Find where the given text appears and provide that cell's center as [x, y] coordinate. 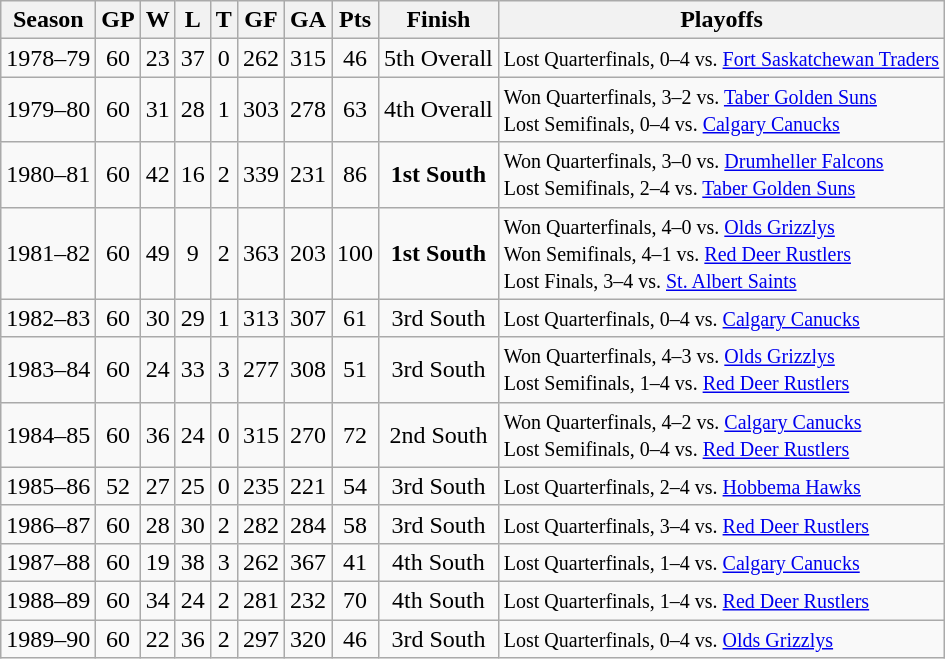
231 [308, 174]
320 [308, 639]
23 [158, 58]
70 [356, 600]
4th Overall [439, 110]
L [192, 20]
Playoffs [721, 20]
19 [158, 562]
2nd South [439, 434]
1981–82 [48, 253]
51 [356, 370]
Lost Quarterfinals, 1–4 vs. Red Deer Rustlers [721, 600]
339 [260, 174]
25 [192, 486]
281 [260, 600]
308 [308, 370]
Lost Quarterfinals, 3–4 vs. Red Deer Rustlers [721, 524]
367 [308, 562]
29 [192, 318]
313 [260, 318]
1980–81 [48, 174]
22 [158, 639]
33 [192, 370]
100 [356, 253]
1984–85 [48, 434]
1978–79 [48, 58]
284 [308, 524]
Lost Quarterfinals, 1–4 vs. Calgary Canucks [721, 562]
5th Overall [439, 58]
203 [308, 253]
GA [308, 20]
54 [356, 486]
49 [158, 253]
Won Quarterfinals, 4–2 vs. Calgary CanucksLost Semifinals, 0–4 vs. Red Deer Rustlers [721, 434]
86 [356, 174]
27 [158, 486]
GF [260, 20]
Lost Quarterfinals, 2–4 vs. Hobbema Hawks [721, 486]
1989–90 [48, 639]
282 [260, 524]
37 [192, 58]
297 [260, 639]
307 [308, 318]
235 [260, 486]
363 [260, 253]
41 [356, 562]
1982–83 [48, 318]
9 [192, 253]
221 [308, 486]
61 [356, 318]
Won Quarterfinals, 4–3 vs. Olds GrizzlysLost Semifinals, 1–4 vs. Red Deer Rustlers [721, 370]
Pts [356, 20]
38 [192, 562]
52 [118, 486]
1979–80 [48, 110]
Finish [439, 20]
1988–89 [48, 600]
31 [158, 110]
1983–84 [48, 370]
Won Quarterfinals, 3–0 vs. Drumheller FalconsLost Semifinals, 2–4 vs. Taber Golden Suns [721, 174]
GP [118, 20]
T [224, 20]
Season [48, 20]
Lost Quarterfinals, 0–4 vs. Fort Saskatchewan Traders [721, 58]
W [158, 20]
34 [158, 600]
1986–87 [48, 524]
63 [356, 110]
42 [158, 174]
72 [356, 434]
Lost Quarterfinals, 0–4 vs. Olds Grizzlys [721, 639]
303 [260, 110]
232 [308, 600]
Lost Quarterfinals, 0–4 vs. Calgary Canucks [721, 318]
16 [192, 174]
270 [308, 434]
Won Quarterfinals, 3–2 vs. Taber Golden SunsLost Semifinals, 0–4 vs. Calgary Canucks [721, 110]
58 [356, 524]
1985–86 [48, 486]
278 [308, 110]
277 [260, 370]
1987–88 [48, 562]
Won Quarterfinals, 4–0 vs. Olds GrizzlysWon Semifinals, 4–1 vs. Red Deer RustlersLost Finals, 3–4 vs. St. Albert Saints [721, 253]
